Detect which cell encompasses the target text, then output its (X, Y) center coordinate. 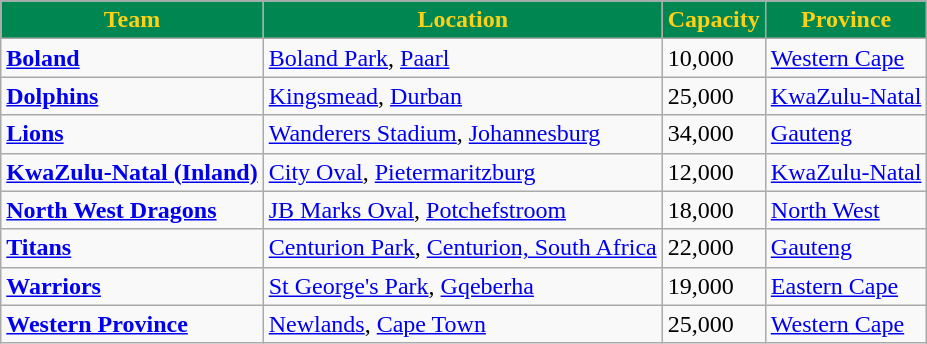
34,000 (714, 134)
St George's Park, Gqeberha (462, 286)
18,000 (714, 210)
KwaZulu-Natal (Inland) (132, 172)
10,000 (714, 58)
North West (846, 210)
Team (132, 20)
Capacity (714, 20)
Location (462, 20)
City Oval, Pietermaritzburg (462, 172)
Warriors (132, 286)
Centurion Park, Centurion, South Africa (462, 248)
Western Province (132, 324)
Kingsmead, Durban (462, 96)
Province (846, 20)
22,000 (714, 248)
Eastern Cape (846, 286)
19,000 (714, 286)
Dolphins (132, 96)
JB Marks Oval, Potchefstroom (462, 210)
Newlands, Cape Town (462, 324)
Boland Park, Paarl (462, 58)
Wanderers Stadium, Johannesburg (462, 134)
12,000 (714, 172)
Lions (132, 134)
North West Dragons (132, 210)
Titans (132, 248)
Boland (132, 58)
